Detect which cell encompasses the target text, then output its [X, Y] center coordinate. 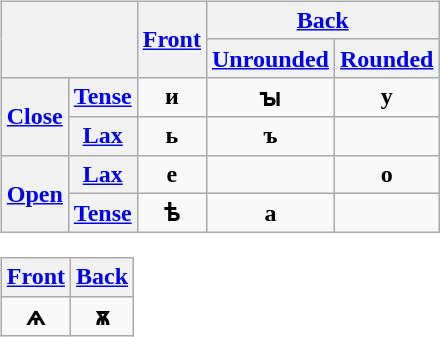
Open [34, 194]
a [270, 213]
ѧ [36, 316]
ѣ [172, 213]
Unrounded [270, 58]
ѫ [102, 316]
ъ [270, 136]
у [386, 97]
Close [34, 116]
и [172, 97]
ь [172, 136]
о [386, 174]
Rounded [386, 58]
ꙑ [270, 97]
е [172, 174]
